Find where the given text appears and provide that cell's center as [x, y] coordinate. 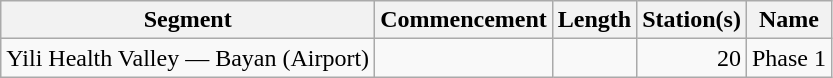
Yili Health Valley — Bayan (Airport) [188, 58]
Station(s) [692, 20]
Phase 1 [788, 58]
Segment [188, 20]
20 [692, 58]
Name [788, 20]
Length [594, 20]
Commencement [464, 20]
